Scan for the cell matching the given text and deliver its [x, y] coordinate at center. 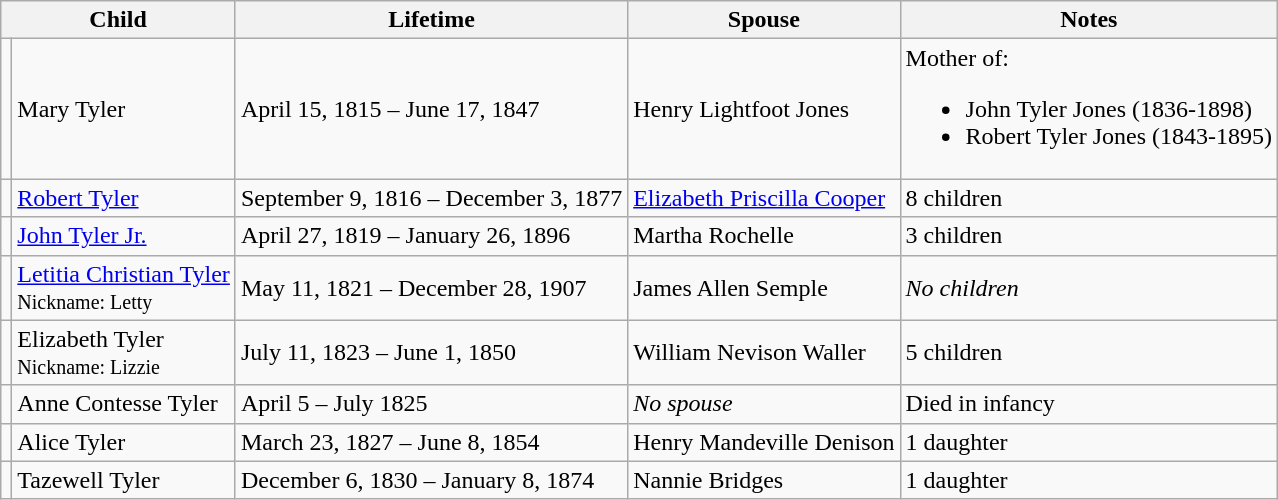
December 6, 1830 – January 8, 1874 [431, 480]
Died in infancy [1089, 404]
John Tyler Jr. [124, 236]
Anne Contesse Tyler [124, 404]
April 27, 1819 – January 26, 1896 [431, 236]
Notes [1089, 20]
Letitia Christian TylerNickname: Letty [124, 288]
Elizabeth TylerNickname: Lizzie [124, 352]
Nannie Bridges [764, 480]
September 9, 1816 – December 3, 1877 [431, 198]
July 11, 1823 – June 1, 1850 [431, 352]
8 children [1089, 198]
Henry Mandeville Denison [764, 442]
James Allen Semple [764, 288]
Alice Tyler [124, 442]
April 15, 1815 – June 17, 1847 [431, 109]
May 11, 1821 – December 28, 1907 [431, 288]
3 children [1089, 236]
No children [1089, 288]
5 children [1089, 352]
Tazewell Tyler [124, 480]
Robert Tyler [124, 198]
Elizabeth Priscilla Cooper [764, 198]
Lifetime [431, 20]
April 5 – July 1825 [431, 404]
Martha Rochelle [764, 236]
Mary Tyler [124, 109]
Henry Lightfoot Jones [764, 109]
Spouse [764, 20]
March 23, 1827 – June 8, 1854 [431, 442]
William Nevison Waller [764, 352]
No spouse [764, 404]
Child [118, 20]
Mother of:John Tyler Jones (1836-1898)Robert Tyler Jones (1843-1895) [1089, 109]
